Return the [X, Y] coordinate for the center point of the cell that contains the specified text.  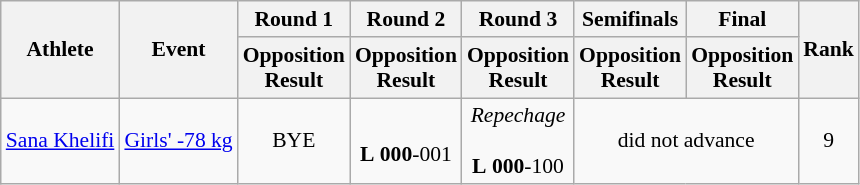
Event [178, 50]
Athlete [60, 50]
Round 2 [406, 19]
Sana Khelifi [60, 142]
Final [742, 19]
Round 1 [294, 19]
Rank [828, 50]
BYE [294, 142]
Repechage L 000-100 [518, 142]
9 [828, 142]
L 000-001 [406, 142]
did not advance [686, 142]
Round 3 [518, 19]
Semifinals [630, 19]
Girls' -78 kg [178, 142]
